Identify which cell holds the provided text, then report its [x, y] central coordinate. 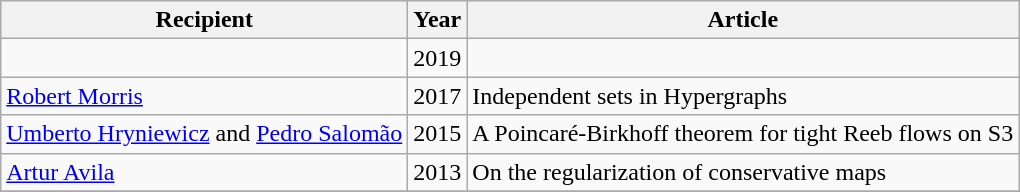
Artur Avila [204, 172]
Independent sets in Hypergraphs [743, 96]
Recipient [204, 20]
Year [438, 20]
Umberto Hryniewicz and Pedro Salomão [204, 134]
On the regularization of conservative maps [743, 172]
Robert Morris [204, 96]
A Poincaré-Birkhoff theorem for tight Reeb flows on S3 [743, 134]
2017 [438, 96]
2019 [438, 58]
Article [743, 20]
2013 [438, 172]
2015 [438, 134]
